Find where the given text appears and provide that cell's center as [x, y] coordinate. 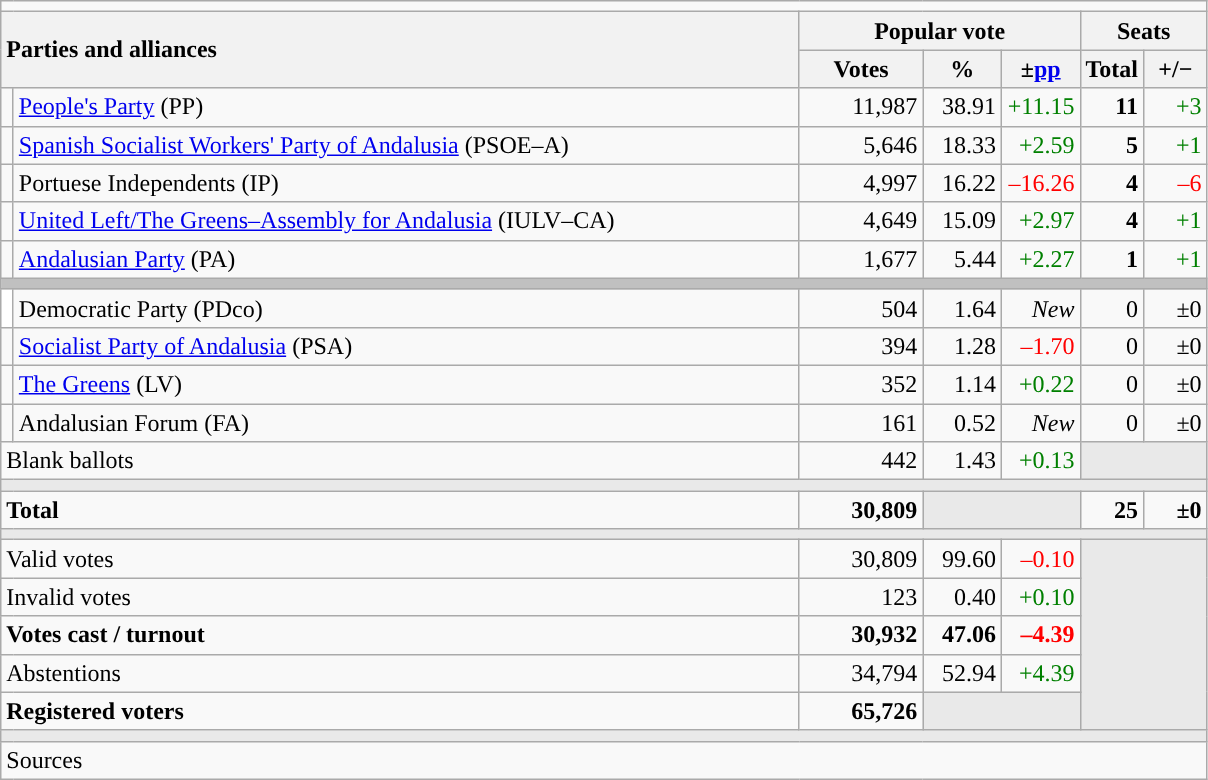
Popular vote [940, 31]
1,677 [861, 259]
The Greens (LV) [406, 384]
–4.39 [1040, 635]
+3 [1176, 107]
47.06 [962, 635]
16.22 [962, 183]
11,987 [861, 107]
+/− [1176, 69]
–16.26 [1040, 183]
Democratic Party (PDco) [406, 308]
+11.15 [1040, 107]
+4.39 [1040, 673]
5,646 [861, 145]
4,649 [861, 221]
Andalusian Forum (FA) [406, 423]
38.91 [962, 107]
Valid votes [400, 559]
1.43 [962, 461]
Invalid votes [400, 597]
442 [861, 461]
Abstentions [400, 673]
+0.22 [1040, 384]
+2.59 [1040, 145]
1.64 [962, 308]
Votes cast / turnout [400, 635]
Registered voters [400, 711]
±pp [1040, 69]
Andalusian Party (PA) [406, 259]
394 [861, 346]
1.14 [962, 384]
Blank ballots [400, 461]
% [962, 69]
–0.10 [1040, 559]
1.28 [962, 346]
34,794 [861, 673]
18.33 [962, 145]
Parties and alliances [400, 50]
People's Party (PP) [406, 107]
5.44 [962, 259]
4,997 [861, 183]
+2.27 [1040, 259]
65,726 [861, 711]
Portuese Independents (IP) [406, 183]
52.94 [962, 673]
United Left/The Greens–Assembly for Andalusia (IULV–CA) [406, 221]
–6 [1176, 183]
15.09 [962, 221]
Votes [861, 69]
5 [1112, 145]
25 [1112, 510]
504 [861, 308]
0.52 [962, 423]
+0.10 [1040, 597]
Socialist Party of Andalusia (PSA) [406, 346]
Spanish Socialist Workers' Party of Andalusia (PSOE–A) [406, 145]
+0.13 [1040, 461]
Sources [604, 760]
+2.97 [1040, 221]
123 [861, 597]
–1.70 [1040, 346]
Seats [1144, 31]
161 [861, 423]
1 [1112, 259]
99.60 [962, 559]
352 [861, 384]
30,932 [861, 635]
11 [1112, 107]
0.40 [962, 597]
